Identify which cell holds the provided text, then report its [x, y] central coordinate. 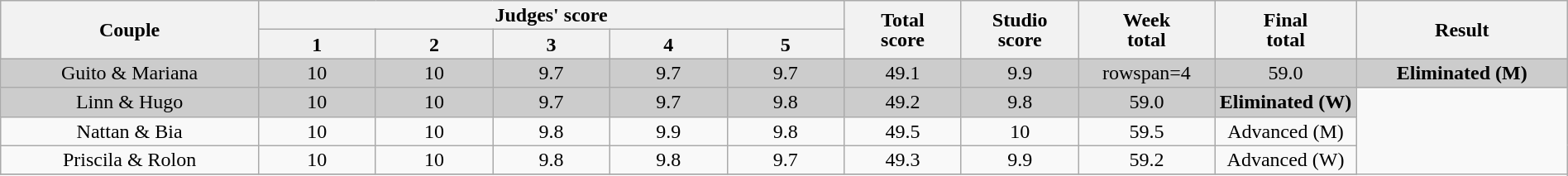
Advanced (M) [1285, 131]
Eliminated (W) [1285, 102]
Linn & Hugo [130, 102]
2 [434, 45]
3 [552, 45]
Studioscore [1020, 30]
Priscila & Rolon [130, 160]
Result [1462, 30]
Judges' score [551, 15]
49.3 [903, 160]
rowspan=4 [1146, 73]
59.5 [1146, 131]
Weektotal [1146, 30]
Finaltotal [1285, 30]
Couple [130, 30]
Eliminated (M) [1462, 73]
5 [786, 45]
Nattan & Bia [130, 131]
4 [668, 45]
1 [317, 45]
Guito & Mariana [130, 73]
59.2 [1146, 160]
Totalscore [903, 30]
49.2 [903, 102]
49.1 [903, 73]
Advanced (W) [1285, 160]
49.5 [903, 131]
